Output the [X, Y] coordinate of the center of the cell containing the given text.  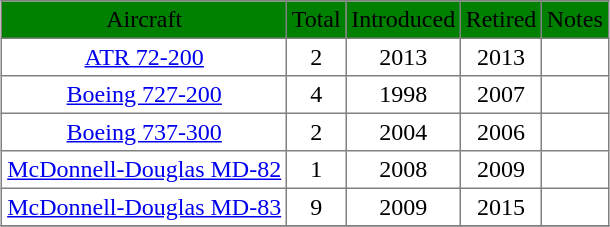
1998 [403, 95]
9 [316, 207]
Aircraft [144, 20]
2008 [403, 170]
Notes [575, 20]
2004 [403, 132]
McDonnell-Douglas MD-82 [144, 170]
Introduced [403, 20]
Boeing 727-200 [144, 95]
2006 [500, 132]
Retired [500, 20]
Total [316, 20]
4 [316, 95]
Boeing 737-300 [144, 132]
1 [316, 170]
2015 [500, 207]
McDonnell-Douglas MD-83 [144, 207]
2007 [500, 95]
ATR 72-200 [144, 57]
